Return the [x, y] coordinate for the center point of the cell that contains the specified text.  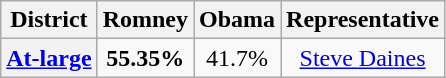
Romney [145, 20]
Steve Daines [363, 58]
55.35% [145, 58]
41.7% [238, 58]
Obama [238, 20]
District [49, 20]
Representative [363, 20]
At-large [49, 58]
